Return the [X, Y] coordinate for the center point of the cell that contains the specified text.  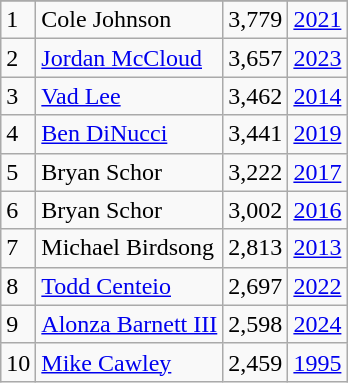
2023 [318, 58]
Alonza Barnett III [130, 324]
Jordan McCloud [130, 58]
Michael Birdsong [130, 248]
2,598 [256, 324]
2024 [318, 324]
10 [18, 362]
2,459 [256, 362]
3,222 [256, 172]
2014 [318, 96]
3,002 [256, 210]
3,441 [256, 134]
3,779 [256, 20]
3,657 [256, 58]
Ben DiNucci [130, 134]
5 [18, 172]
3 [18, 96]
2016 [318, 210]
2013 [318, 248]
9 [18, 324]
1 [18, 20]
Vad Lee [130, 96]
1995 [318, 362]
2022 [318, 286]
Mike Cawley [130, 362]
3,462 [256, 96]
2021 [318, 20]
4 [18, 134]
6 [18, 210]
8 [18, 286]
2019 [318, 134]
2 [18, 58]
2,697 [256, 286]
Cole Johnson [130, 20]
2,813 [256, 248]
2017 [318, 172]
Todd Centeio [130, 286]
7 [18, 248]
